For the text-containing cell, return its midpoint in [x, y] coordinate format. 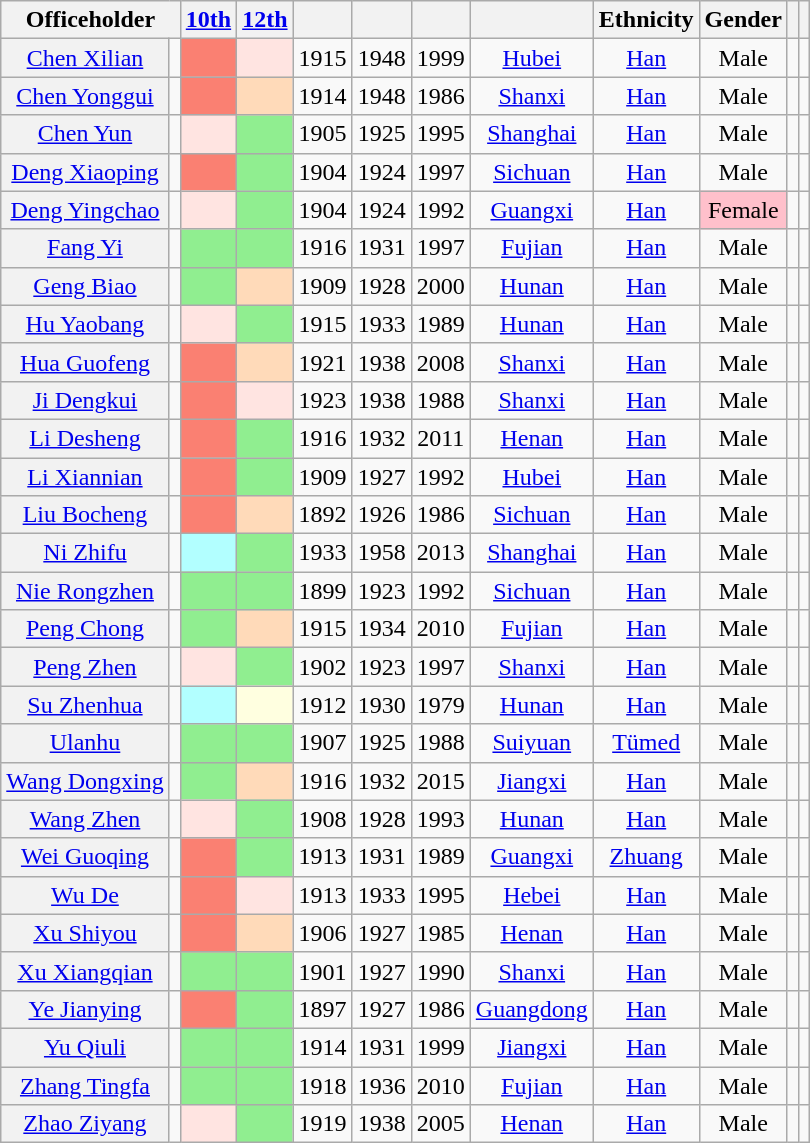
Chen Xilian [85, 58]
1892 [322, 515]
1921 [322, 362]
Li Xiannian [85, 477]
1906 [322, 933]
1899 [322, 591]
Xu Shiyou [85, 933]
Xu Xiangqian [85, 971]
1907 [322, 743]
Chen Yun [85, 134]
Hebei [532, 895]
2008 [440, 362]
2000 [440, 286]
Ulanhu [85, 743]
1958 [382, 553]
Peng Zhen [85, 667]
Deng Xiaoping [85, 172]
1897 [322, 1009]
1926 [382, 515]
Yu Qiuli [85, 1047]
1990 [440, 971]
Chen Yonggui [85, 96]
Ye Jianying [85, 1009]
Ethnicity [646, 20]
Ni Zhifu [85, 553]
Suiyuan [532, 743]
1979 [440, 705]
Hu Yaobang [85, 324]
12th [265, 20]
1934 [382, 629]
1993 [440, 819]
Officeholder [91, 20]
Zhuang [646, 857]
Gender [743, 20]
2013 [440, 553]
1902 [322, 667]
Nie Rongzhen [85, 591]
Guangdong [532, 1009]
Wei Guoqing [85, 857]
Female [743, 210]
Liu Bocheng [85, 515]
Geng Biao [85, 286]
Ji Dengkui [85, 400]
1912 [322, 705]
1919 [322, 1124]
1930 [382, 705]
Wu De [85, 895]
1908 [322, 819]
Zhao Ziyang [85, 1124]
10th [208, 20]
1918 [322, 1085]
Zhang Tingfa [85, 1085]
Deng Yingchao [85, 210]
Li Desheng [85, 438]
Fang Yi [85, 248]
1936 [382, 1085]
Wang Zhen [85, 819]
2011 [440, 438]
2015 [440, 781]
Peng Chong [85, 629]
1905 [322, 134]
Wang Dongxing [85, 781]
2005 [440, 1124]
1901 [322, 971]
Hua Guofeng [85, 362]
1985 [440, 933]
Su Zhenhua [85, 705]
Tümed [646, 743]
